Identify which cell holds the provided text, then report its (x, y) central coordinate. 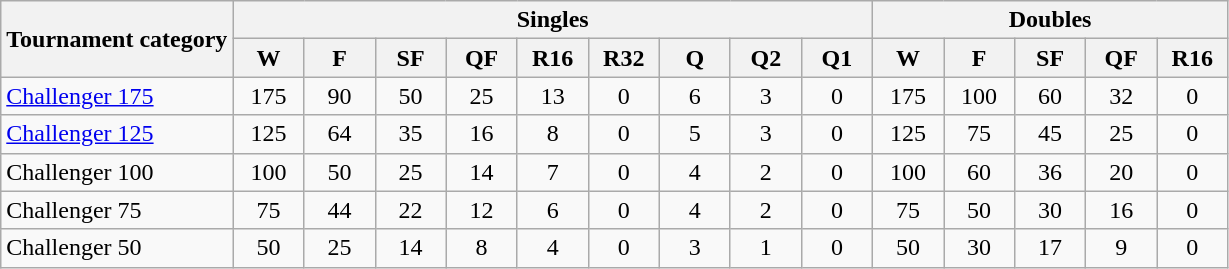
7 (552, 172)
Q1 (836, 58)
22 (410, 210)
35 (410, 134)
20 (1122, 172)
Challenger 50 (117, 248)
90 (340, 96)
17 (1050, 248)
45 (1050, 134)
R32 (624, 58)
12 (482, 210)
9 (1122, 248)
Singles (553, 20)
13 (552, 96)
32 (1122, 96)
Challenger 175 (117, 96)
Tournament category (117, 39)
Doubles (1050, 20)
64 (340, 134)
5 (694, 134)
Q (694, 58)
1 (766, 248)
Challenger 100 (117, 172)
Challenger 125 (117, 134)
36 (1050, 172)
Challenger 75 (117, 210)
Q2 (766, 58)
44 (340, 210)
